Provide the (X, Y) coordinate of the cell's center where the given text is located.  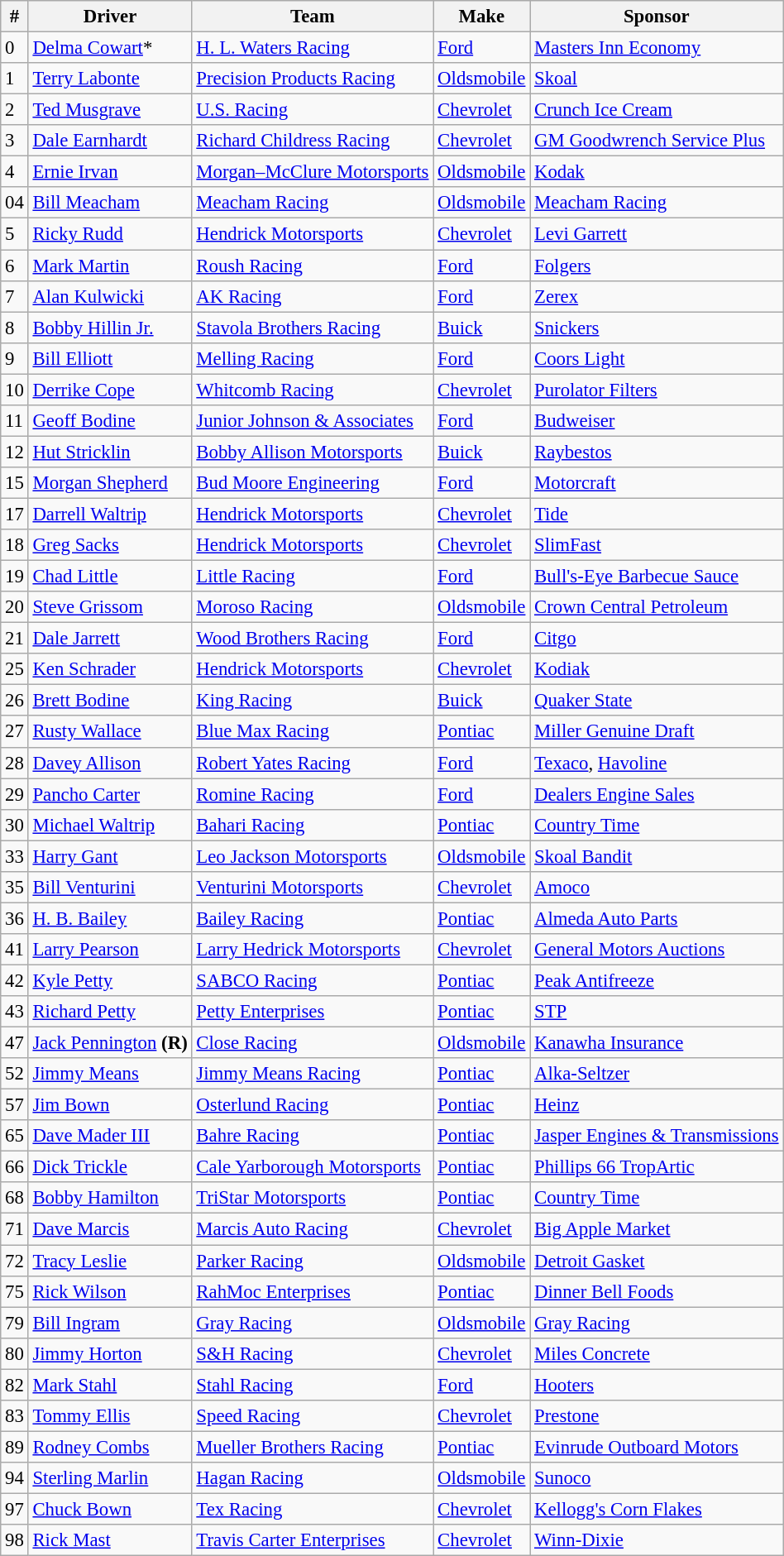
Team (313, 17)
Dave Marcis (110, 1229)
Ted Musgrave (110, 110)
Bobby Hamilton (110, 1199)
Leo Jackson Motorsports (313, 856)
Kyle Petty (110, 980)
U.S. Racing (313, 110)
Alan Kulwicki (110, 296)
57 (15, 1105)
Richard Petty (110, 1012)
98 (15, 1540)
Robert Yates Racing (313, 763)
Phillips 66 TropArtic (657, 1167)
Delma Cowart* (110, 48)
2 (15, 110)
83 (15, 1416)
Chad Little (110, 577)
30 (15, 825)
Crunch Ice Cream (657, 110)
Tex Racing (313, 1509)
25 (15, 669)
H. B. Bailey (110, 918)
26 (15, 701)
Rick Wilson (110, 1291)
Budweiser (657, 421)
Mark Martin (110, 266)
47 (15, 1043)
66 (15, 1167)
11 (15, 421)
Harry Gant (110, 856)
6 (15, 266)
Dealers Engine Sales (657, 794)
Bailey Racing (313, 918)
04 (15, 203)
28 (15, 763)
19 (15, 577)
Darrell Waltrip (110, 514)
Kanawha Insurance (657, 1043)
Evinrude Outboard Motors (657, 1447)
Pancho Carter (110, 794)
Bull's-Eye Barbecue Sauce (657, 577)
Bahari Racing (313, 825)
Marcis Auto Racing (313, 1229)
Kellogg's Corn Flakes (657, 1509)
Jasper Engines & Transmissions (657, 1136)
Richard Childress Racing (313, 141)
Whitcomb Racing (313, 390)
Mark Stahl (110, 1385)
75 (15, 1291)
79 (15, 1323)
Dale Jarrett (110, 639)
4 (15, 172)
Ernie Irvan (110, 172)
Sponsor (657, 17)
Bud Moore Engineering (313, 483)
71 (15, 1229)
43 (15, 1012)
Michael Waltrip (110, 825)
7 (15, 296)
Petty Enterprises (313, 1012)
Motorcraft (657, 483)
8 (15, 328)
Junior Johnson & Associates (313, 421)
Bobby Allison Motorsports (313, 452)
Brett Bodine (110, 701)
20 (15, 607)
Winn-Dixie (657, 1540)
Alka-Seltzer (657, 1074)
0 (15, 48)
Melling Racing (313, 358)
Dinner Bell Foods (657, 1291)
Skoal (657, 79)
Tide (657, 514)
Terry Labonte (110, 79)
Dick Trickle (110, 1167)
10 (15, 390)
Levi Garrett (657, 234)
80 (15, 1353)
Skoal Bandit (657, 856)
Bahre Racing (313, 1136)
Jack Pennington (R) (110, 1043)
27 (15, 732)
Dave Mader III (110, 1136)
Little Racing (313, 577)
Roush Racing (313, 266)
Rusty Wallace (110, 732)
# (15, 17)
Mueller Brothers Racing (313, 1447)
Ken Schrader (110, 669)
Moroso Racing (313, 607)
33 (15, 856)
Hooters (657, 1385)
Crown Central Petroleum (657, 607)
Stahl Racing (313, 1385)
41 (15, 950)
Derrike Cope (110, 390)
Jimmy Means Racing (313, 1074)
Close Racing (313, 1043)
Morgan Shepherd (110, 483)
12 (15, 452)
Peak Antifreeze (657, 980)
18 (15, 545)
Make (481, 17)
Geoff Bodine (110, 421)
29 (15, 794)
Raybestos (657, 452)
General Motors Auctions (657, 950)
Romine Racing (313, 794)
Prestone (657, 1416)
TriStar Motorsports (313, 1199)
Folgers (657, 266)
Miles Concrete (657, 1353)
GM Goodwrench Service Plus (657, 141)
17 (15, 514)
94 (15, 1478)
36 (15, 918)
S&H Racing (313, 1353)
21 (15, 639)
3 (15, 141)
15 (15, 483)
Kodak (657, 172)
STP (657, 1012)
Jimmy Horton (110, 1353)
Wood Brothers Racing (313, 639)
Travis Carter Enterprises (313, 1540)
Ricky Rudd (110, 234)
King Racing (313, 701)
Steve Grissom (110, 607)
Almeda Auto Parts (657, 918)
42 (15, 980)
Cale Yarborough Motorsports (313, 1167)
Dale Earnhardt (110, 141)
Purolator Filters (657, 390)
Blue Max Racing (313, 732)
Miller Genuine Draft (657, 732)
Morgan–McClure Motorsports (313, 172)
Bill Meacham (110, 203)
9 (15, 358)
Coors Light (657, 358)
Larry Hedrick Motorsports (313, 950)
Masters Inn Economy (657, 48)
Osterlund Racing (313, 1105)
Tommy Ellis (110, 1416)
Speed Racing (313, 1416)
Bill Venturini (110, 888)
Sterling Marlin (110, 1478)
Larry Pearson (110, 950)
Citgo (657, 639)
Chuck Bown (110, 1509)
72 (15, 1261)
H. L. Waters Racing (313, 48)
Heinz (657, 1105)
SlimFast (657, 545)
Texaco, Havoline (657, 763)
Stavola Brothers Racing (313, 328)
5 (15, 234)
Snickers (657, 328)
Quaker State (657, 701)
SABCO Racing (313, 980)
Precision Products Racing (313, 79)
Greg Sacks (110, 545)
Driver (110, 17)
65 (15, 1136)
Sunoco (657, 1478)
Amoco (657, 888)
Bill Ingram (110, 1323)
52 (15, 1074)
Davey Allison (110, 763)
Hagan Racing (313, 1478)
Rodney Combs (110, 1447)
Detroit Gasket (657, 1261)
Zerex (657, 296)
Jim Bown (110, 1105)
Rick Mast (110, 1540)
AK Racing (313, 296)
Jimmy Means (110, 1074)
Kodiak (657, 669)
Bobby Hillin Jr. (110, 328)
Venturini Motorsports (313, 888)
97 (15, 1509)
RahMoc Enterprises (313, 1291)
Parker Racing (313, 1261)
82 (15, 1385)
Hut Stricklin (110, 452)
35 (15, 888)
68 (15, 1199)
1 (15, 79)
Tracy Leslie (110, 1261)
89 (15, 1447)
Big Apple Market (657, 1229)
Bill Elliott (110, 358)
